Capture the cell that displays the provided text and extract its [x, y] central coordinate. 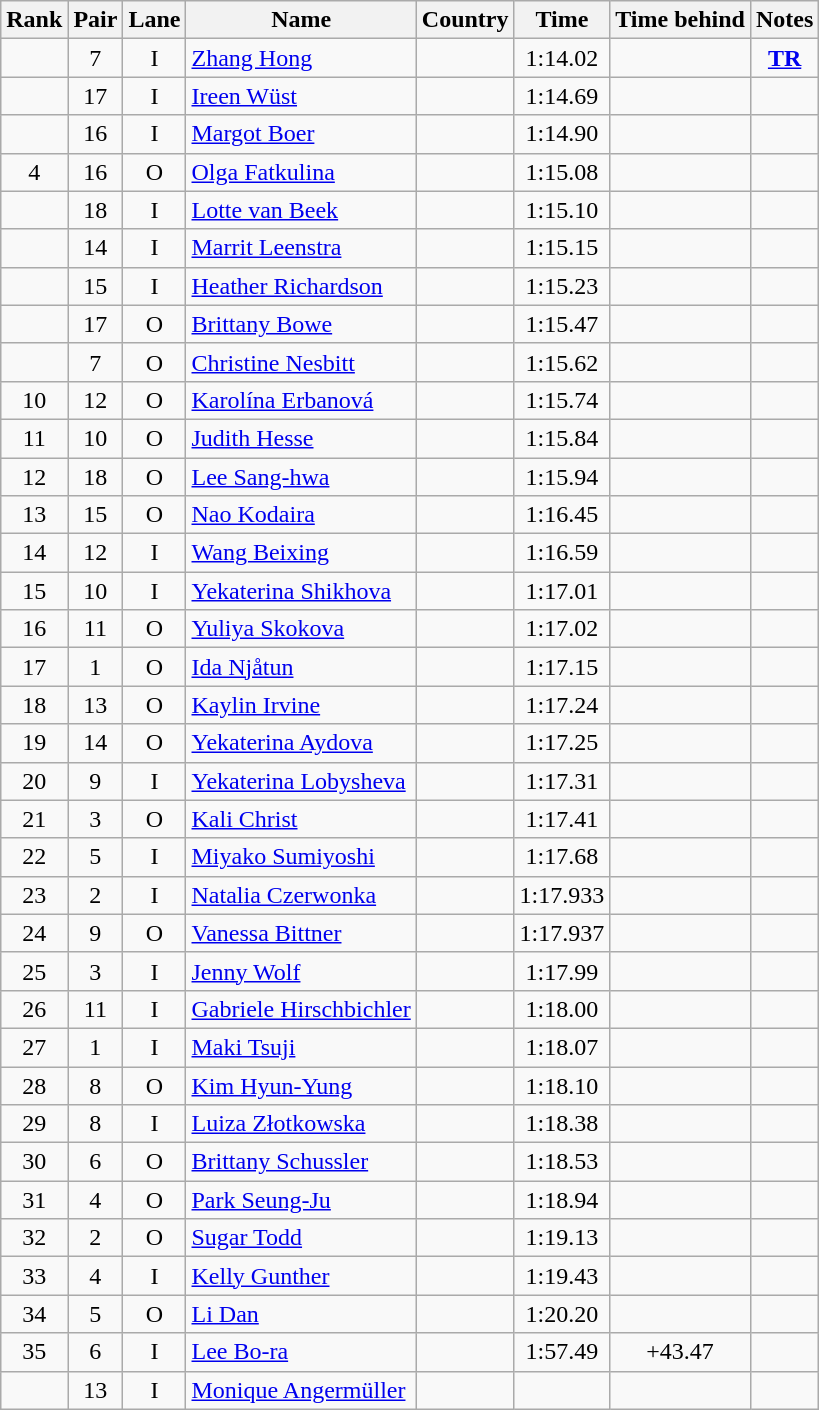
1:15.74 [562, 400]
1:14.69 [562, 96]
Christine Nesbitt [301, 362]
1:57.49 [562, 1352]
Lane [154, 20]
Lee Sang-hwa [301, 477]
34 [34, 1314]
1:17.68 [562, 857]
Pair [96, 20]
29 [34, 1124]
1:19.43 [562, 1276]
Heather Richardson [301, 286]
1:17.02 [562, 629]
Time behind [680, 20]
Judith Hesse [301, 438]
21 [34, 819]
28 [34, 1085]
1:16.45 [562, 515]
Ireen Wüst [301, 96]
Name [301, 20]
1:17.01 [562, 591]
1:17.25 [562, 743]
35 [34, 1352]
Notes [784, 20]
Brittany Schussler [301, 1162]
20 [34, 781]
Sugar Todd [301, 1238]
Yekaterina Shikhova [301, 591]
1:15.62 [562, 362]
22 [34, 857]
1:18.00 [562, 1009]
Yekaterina Aydova [301, 743]
Ida Njåtun [301, 667]
Kali Christ [301, 819]
25 [34, 971]
Margot Boer [301, 134]
Kelly Gunther [301, 1276]
Zhang Hong [301, 58]
1:17.41 [562, 819]
1:14.02 [562, 58]
1:17.31 [562, 781]
Jenny Wolf [301, 971]
26 [34, 1009]
1:17.937 [562, 933]
30 [34, 1162]
1:15.47 [562, 324]
Vanessa Bittner [301, 933]
23 [34, 895]
Wang Beixing [301, 553]
Monique Angermüller [301, 1390]
1:15.84 [562, 438]
Time [562, 20]
1:17.24 [562, 705]
1:17.99 [562, 971]
1:19.13 [562, 1238]
Kim Hyun-Yung [301, 1085]
Gabriele Hirschbichler [301, 1009]
Karolína Erbanová [301, 400]
27 [34, 1047]
1:15.10 [562, 210]
Kaylin Irvine [301, 705]
Rank [34, 20]
Luiza Złotkowska [301, 1124]
1:15.08 [562, 172]
31 [34, 1200]
1:18.53 [562, 1162]
Yekaterina Lobysheva [301, 781]
1:18.10 [562, 1085]
Li Dan [301, 1314]
1:16.59 [562, 553]
Nao Kodaira [301, 515]
Lee Bo-ra [301, 1352]
Country [465, 20]
Olga Fatkulina [301, 172]
Park Seung-Ju [301, 1200]
1:15.15 [562, 248]
19 [34, 743]
1:17.15 [562, 667]
1:17.933 [562, 895]
Brittany Bowe [301, 324]
Miyako Sumiyoshi [301, 857]
24 [34, 933]
Natalia Czerwonka [301, 895]
1:18.38 [562, 1124]
+43.47 [680, 1352]
32 [34, 1238]
1:15.23 [562, 286]
Lotte van Beek [301, 210]
1:20.20 [562, 1314]
1:15.94 [562, 477]
1:14.90 [562, 134]
TR [784, 58]
Yuliya Skokova [301, 629]
Marrit Leenstra [301, 248]
1:18.07 [562, 1047]
1:18.94 [562, 1200]
Maki Tsuji [301, 1047]
33 [34, 1276]
